Pinpoint the cell where the given text exists, returning its (x, y) midpoint coordinate. 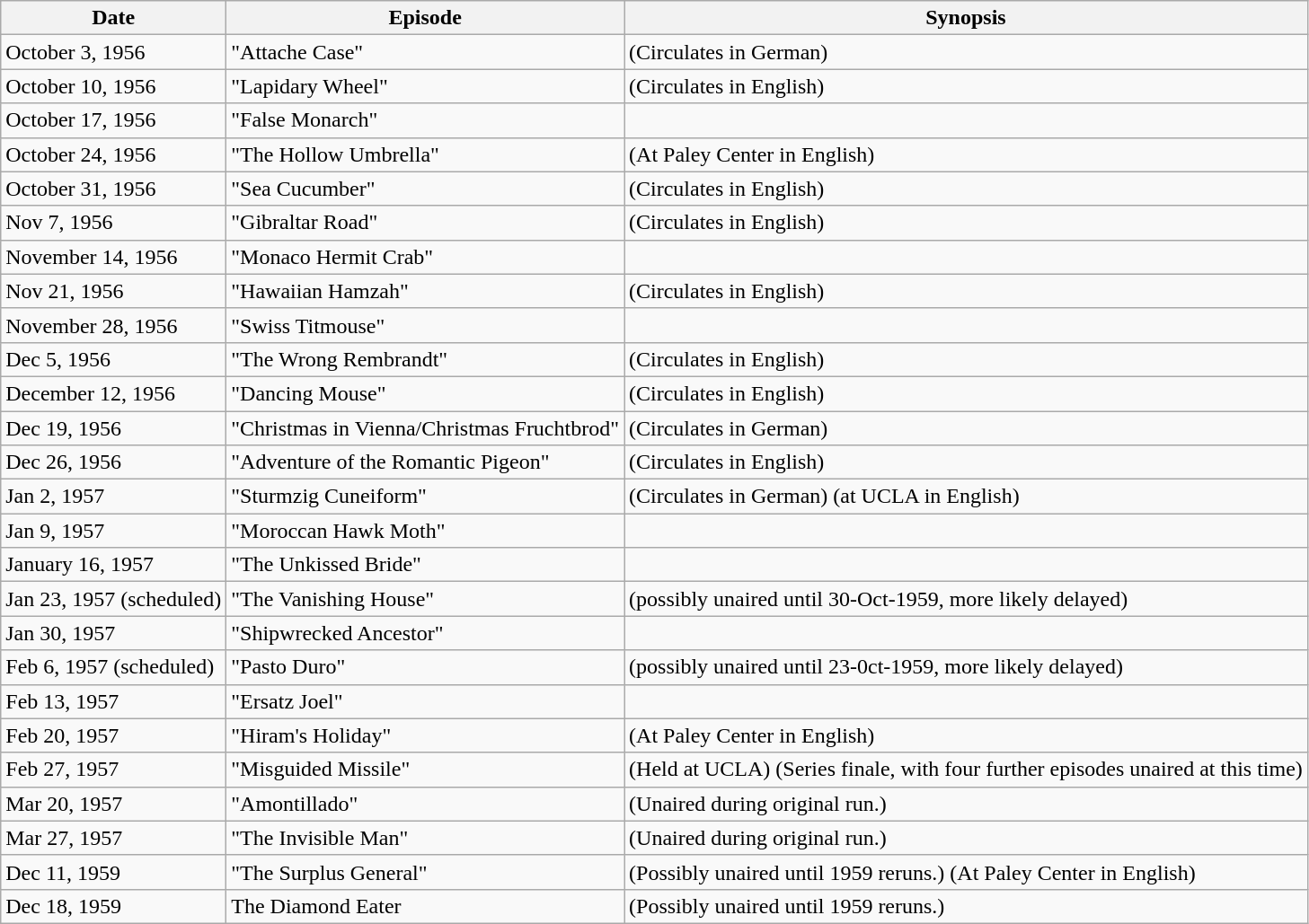
The Diamond Eater (426, 906)
"The Surplus General" (426, 872)
November 28, 1956 (113, 325)
Feb 20, 1957 (113, 735)
Mar 20, 1957 (113, 804)
Episode (426, 18)
October 3, 1956 (113, 52)
January 16, 1957 (113, 565)
Nov 7, 1956 (113, 223)
October 17, 1956 (113, 120)
Date (113, 18)
Dec 18, 1959 (113, 906)
Jan 30, 1957 (113, 633)
(possibly unaired until 30-Oct-1959, more likely delayed) (967, 599)
Jan 2, 1957 (113, 497)
"Misguided Missile" (426, 770)
Dec 5, 1956 (113, 359)
Dec 11, 1959 (113, 872)
October 10, 1956 (113, 86)
"Ersatz Joel" (426, 701)
"Swiss Titmouse" (426, 325)
(Held at UCLA) (Series finale, with four further episodes unaired at this time) (967, 770)
"Lapidary Wheel" (426, 86)
"Moroccan Hawk Moth" (426, 531)
Dec 26, 1956 (113, 462)
"Attache Case" (426, 52)
October 31, 1956 (113, 189)
"False Monarch" (426, 120)
"Dancing Mouse" (426, 393)
Jan 23, 1957 (scheduled) (113, 599)
October 24, 1956 (113, 154)
"Hiram's Holiday" (426, 735)
November 14, 1956 (113, 257)
"The Invisible Man" (426, 838)
"Sturmzig Cuneiform" (426, 497)
"Monaco Hermit Crab" (426, 257)
(possibly unaired until 23-0ct-1959, more likely delayed) (967, 667)
"The Wrong Rembrandt" (426, 359)
Feb 6, 1957 (scheduled) (113, 667)
Dec 19, 1956 (113, 428)
"The Unkissed Bride" (426, 565)
Nov 21, 1956 (113, 291)
Feb 13, 1957 (113, 701)
"Shipwrecked Ancestor" (426, 633)
"Pasto Duro" (426, 667)
(Possibly unaired until 1959 reruns.) (At Paley Center in English) (967, 872)
"Gibraltar Road" (426, 223)
December 12, 1956 (113, 393)
"Sea Cucumber" (426, 189)
Synopsis (967, 18)
Jan 9, 1957 (113, 531)
"Adventure of the Romantic Pigeon" (426, 462)
Feb 27, 1957 (113, 770)
(Circulates in German) (at UCLA in English) (967, 497)
"Hawaiian Hamzah" (426, 291)
(Possibly unaired until 1959 reruns.) (967, 906)
"The Vanishing House" (426, 599)
"Amontillado" (426, 804)
"The Hollow Umbrella" (426, 154)
Mar 27, 1957 (113, 838)
"Christmas in Vienna/Christmas Fruchtbrod" (426, 428)
